Capture the cell that displays the provided text and extract its (X, Y) central coordinate. 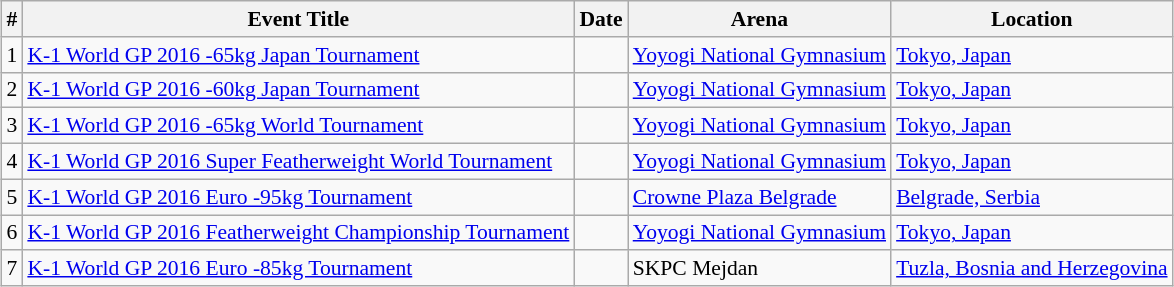
6 (12, 233)
Belgrade, Serbia (1032, 197)
Arena (760, 19)
K-1 World GP 2016 Euro -85kg Tournament (298, 269)
Event Title (298, 19)
SKPC Mejdan (760, 269)
# (12, 19)
7 (12, 269)
K-1 World GP 2016 -65kg Japan Tournament (298, 55)
4 (12, 162)
2 (12, 90)
Tuzla, Bosnia and Herzegovina (1032, 269)
Location (1032, 19)
1 (12, 55)
K-1 World GP 2016 -60kg Japan Tournament (298, 90)
Crowne Plaza Belgrade (760, 197)
K-1 World GP 2016 Featherweight Championship Tournament (298, 233)
K-1 World GP 2016 -65kg World Tournament (298, 126)
5 (12, 197)
K-1 World GP 2016 Euro -95kg Tournament (298, 197)
K-1 World GP 2016 Super Featherweight World Tournament (298, 162)
3 (12, 126)
Date (600, 19)
